From the cell containing the given text, extract its center point as [X, Y] coordinate. 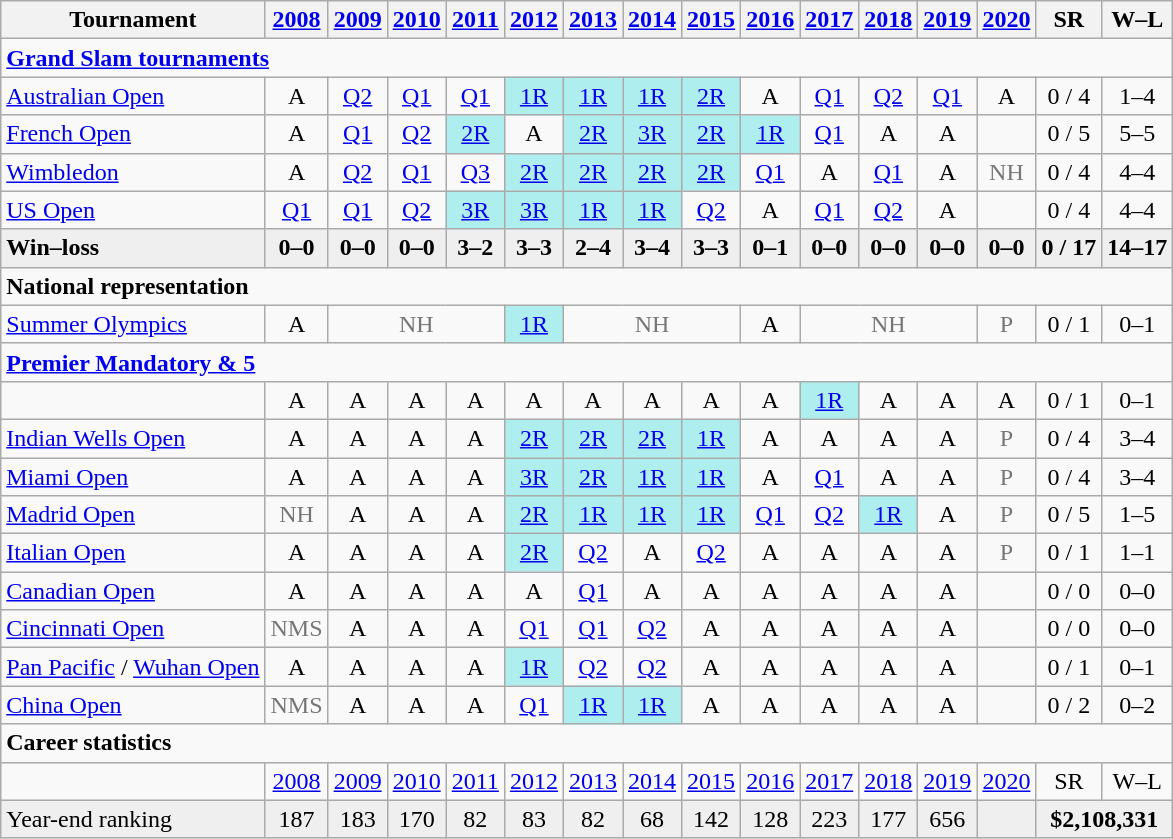
5–5 [1138, 134]
14–17 [1138, 248]
Grand Slam tournaments [587, 58]
Italian Open [133, 553]
Wimbledon [133, 172]
French Open [133, 134]
177 [888, 819]
$2,108,331 [1104, 819]
187 [296, 819]
1–4 [1138, 96]
Indian Wells Open [133, 438]
170 [416, 819]
656 [948, 819]
1–1 [1138, 553]
183 [358, 819]
Miami Open [133, 477]
128 [770, 819]
3–2 [475, 248]
Premier Mandatory & 5 [587, 362]
Year-end ranking [133, 819]
Tournament [133, 20]
Q3 [475, 172]
1–5 [1138, 515]
Cincinnati Open [133, 629]
National representation [587, 286]
Win–loss [133, 248]
83 [534, 819]
Career statistics [587, 743]
Madrid Open [133, 515]
0–2 [1138, 705]
US Open [133, 210]
Pan Pacific / Wuhan Open [133, 667]
0 / 2 [1069, 705]
Summer Olympics [133, 324]
Australian Open [133, 96]
China Open [133, 705]
68 [652, 819]
0 / 17 [1069, 248]
2–4 [592, 248]
142 [712, 819]
Canadian Open [133, 591]
223 [830, 819]
